From the cell containing the given text, extract its center point as [x, y] coordinate. 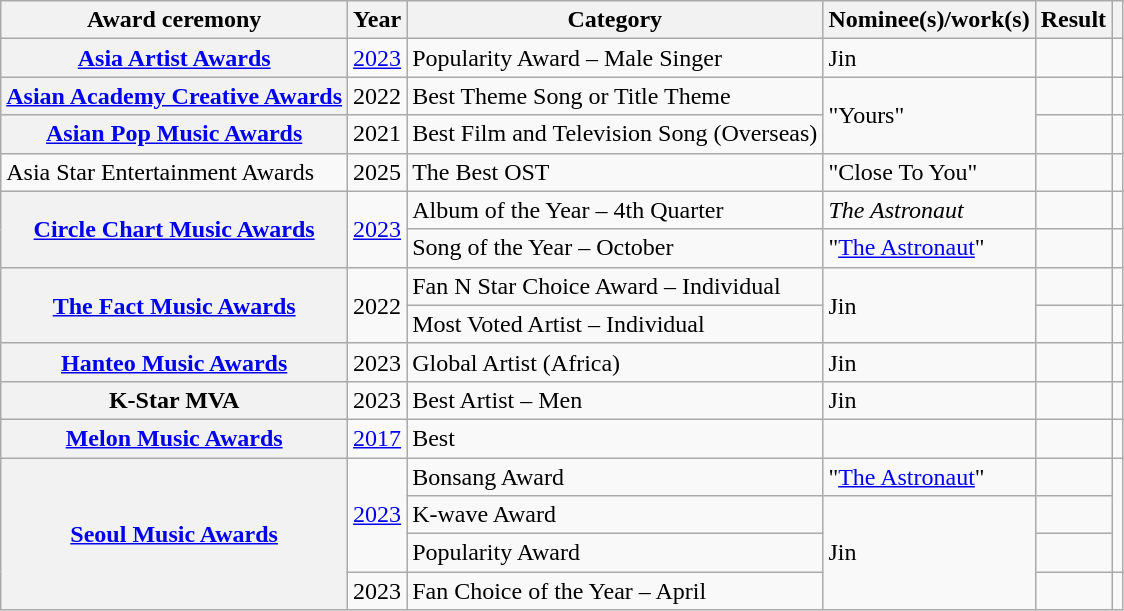
Asia Star Entertainment Awards [174, 172]
Asia Artist Awards [174, 58]
Year [378, 20]
Award ceremony [174, 20]
Song of the Year – October [615, 248]
Best [615, 438]
Circle Chart Music Awards [174, 229]
Asian Academy Creative Awards [174, 96]
Most Voted Artist – Individual [615, 324]
Melon Music Awards [174, 438]
The Astronaut [929, 210]
Category [615, 20]
Seoul Music Awards [174, 534]
Popularity Award [615, 553]
2025 [378, 172]
2021 [378, 134]
Fan N Star Choice Award – Individual [615, 286]
Bonsang Award [615, 477]
Nominee(s)/work(s) [929, 20]
Result [1073, 20]
Fan Choice of the Year – April [615, 591]
Best Artist – Men [615, 400]
Asian Pop Music Awards [174, 134]
Hanteo Music Awards [174, 362]
Album of the Year – 4th Quarter [615, 210]
The Best OST [615, 172]
Global Artist (Africa) [615, 362]
K-Star MVA [174, 400]
"Yours" [929, 115]
The Fact Music Awards [174, 305]
Popularity Award – Male Singer [615, 58]
2017 [378, 438]
"Close To You" [929, 172]
Best Film and Television Song (Overseas) [615, 134]
K-wave Award [615, 515]
Best Theme Song or Title Theme [615, 96]
